Find where the given text appears and provide that cell's center as (X, Y) coordinate. 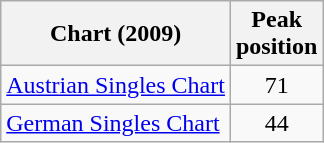
44 (276, 123)
71 (276, 85)
Austrian Singles Chart (116, 85)
Chart (2009) (116, 34)
German Singles Chart (116, 123)
Peakposition (276, 34)
